Determine the [x, y] coordinate at the center of the cell enclosing the given text.  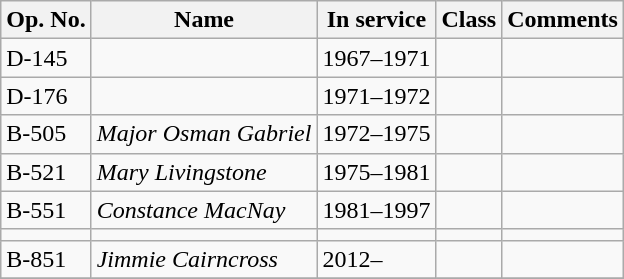
B-521 [46, 172]
D-145 [46, 58]
1975–1981 [376, 172]
Class [469, 20]
Major Osman Gabriel [204, 134]
B-851 [46, 259]
D-176 [46, 96]
B-505 [46, 134]
1971–1972 [376, 96]
Mary Livingstone [204, 172]
2012– [376, 259]
Jimmie Cairncross [204, 259]
1972–1975 [376, 134]
Comments [563, 20]
1981–1997 [376, 210]
In service [376, 20]
B-551 [46, 210]
1967–1971 [376, 58]
Constance MacNay [204, 210]
Name [204, 20]
Op. No. [46, 20]
